Search for the cell housing the specified text and yield its [x, y] center coordinate. 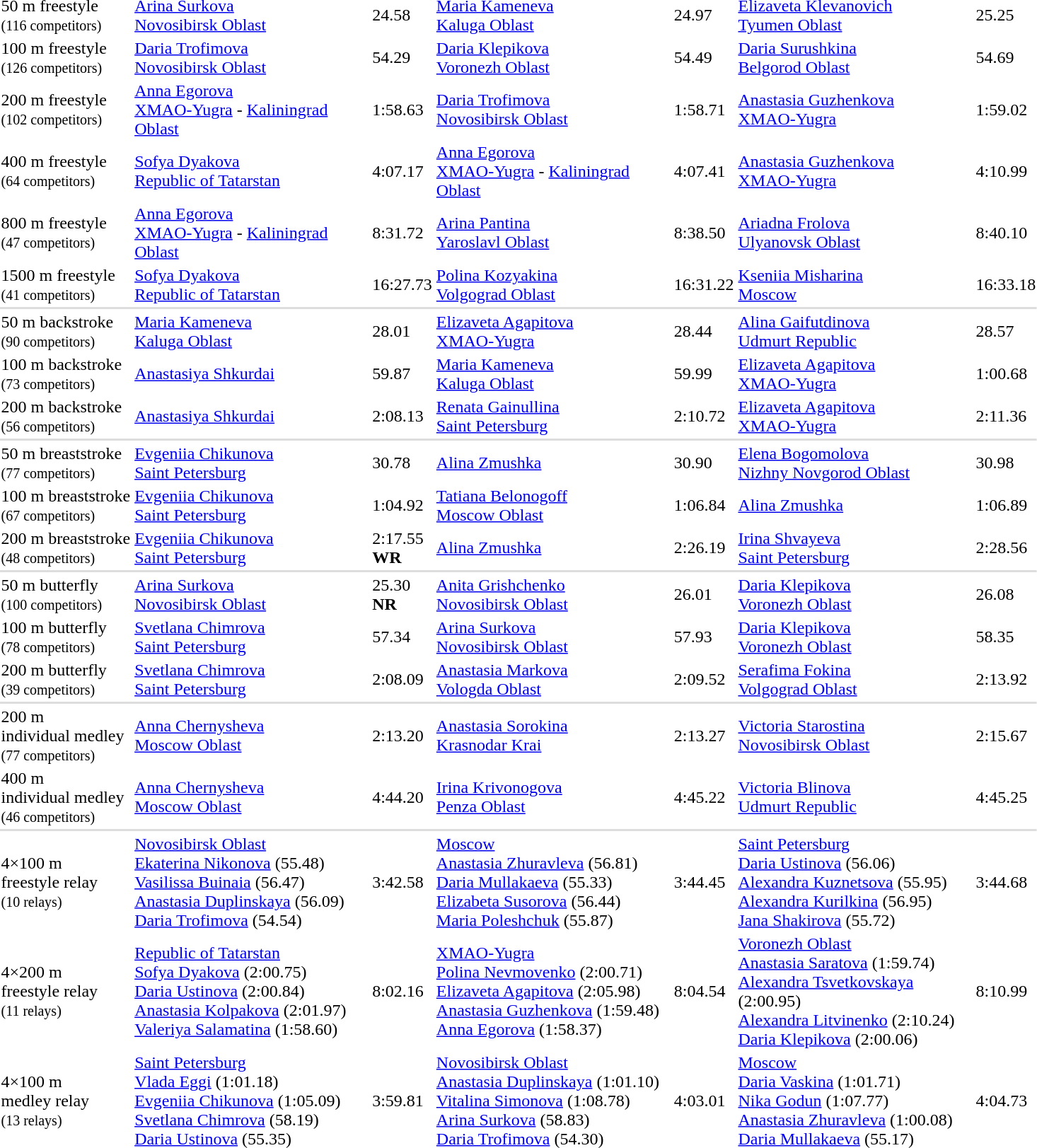
50 m backstroke(90 competitors) [66, 331]
4:45.25 [1006, 797]
26.01 [704, 594]
2:08.09 [402, 679]
400 m freestyle(64 competitors) [66, 171]
8:04.54 [704, 992]
2:09.52 [704, 679]
4:44.20 [402, 797]
1:06.89 [1006, 505]
200 m freestyle(102 competitors) [66, 110]
4×200 mfreestyle relay(11 relays) [66, 992]
30.90 [704, 463]
Arina PantinaYaroslavl Oblast [553, 233]
Tatiana BelonogoffMoscow Oblast [553, 505]
Irina KrivonogovaPenza Oblast [553, 797]
8:38.50 [704, 233]
4:10.99 [1006, 171]
Kseniia MisharinaMoscow [854, 284]
400 mindividual medley(46 competitors) [66, 797]
Saint PetersburgDaria Ustinova (56.06)Alexandra Kuznetsova (55.95)Alexandra Kurilkina (56.95)Jana Shakirova (55.72) [854, 882]
1:59.02 [1006, 110]
4:07.17 [402, 171]
26.08 [1006, 594]
30.98 [1006, 463]
3:42.58 [402, 882]
1:58.63 [402, 110]
2:13.20 [402, 736]
1:58.71 [704, 110]
100 m freestyle(126 competitors) [66, 58]
4:45.22 [704, 797]
8:02.16 [402, 992]
16:27.73 [402, 284]
28.57 [1006, 331]
Alina GaifutdinovaUdmurt Republic [854, 331]
XMAO-YugraPolina Nevmovenko (2:00.71)Elizaveta Agapitova (2:05.98)Anastasia Guzhenkova (1:59.48)Anna Egorova (1:58.37) [553, 992]
54.29 [402, 58]
1500 m freestyle(41 competitors) [66, 284]
50 m breaststroke(77 competitors) [66, 463]
Voronezh OblastAnastasia Saratova (1:59.74)Alexandra Tsvetkovskaya (2:00.95)Alexandra Litvinenko (2:10.24)Daria Klepikova (2:00.06) [854, 992]
200 mindividual medley(77 competitors) [66, 736]
8:40.10 [1006, 233]
2:11.36 [1006, 416]
1:00.68 [1006, 373]
28.01 [402, 331]
4:07.41 [704, 171]
28.44 [704, 331]
100 m butterfly(78 competitors) [66, 637]
25.30NR [402, 594]
Serafima FokinaVolgograd Oblast [854, 679]
MoscowAnastasia Zhuravleva (56.81)Daria Mullakaeva (55.33)Elizabeta Susorova (56.44)Maria Poleshchuk (55.87) [553, 882]
2:15.67 [1006, 736]
54.49 [704, 58]
16:33.18 [1006, 284]
Anita GrishchenkoNovosibirsk Oblast [553, 594]
Victoria StarostinaNovosibirsk Oblast [854, 736]
1:06.84 [704, 505]
8:10.99 [1006, 992]
Republic of TatarstanSofya Dyakova (2:00.75)Daria Ustinova (2:00.84)Anastasia Kolpakova (2:01.97)Valeriya Salamatina (1:58.60) [252, 992]
3:44.45 [704, 882]
800 m freestyle(47 competitors) [66, 233]
2:13.92 [1006, 679]
1:04.92 [402, 505]
200 m backstroke(56 competitors) [66, 416]
Anastasia MarkovaVologda Oblast [553, 679]
57.93 [704, 637]
8:31.72 [402, 233]
50 m butterfly(100 competitors) [66, 594]
2:17.55WR [402, 547]
54.69 [1006, 58]
2:08.13 [402, 416]
59.99 [704, 373]
2:26.19 [704, 547]
57.34 [402, 637]
30.78 [402, 463]
2:28.56 [1006, 547]
Irina ShvayevaSaint Petersburg [854, 547]
Elena BogomolovaNizhny Novgorod Oblast [854, 463]
2:13.27 [704, 736]
4×100 mfreestyle relay(10 relays) [66, 882]
200 m breaststroke(48 competitors) [66, 547]
Victoria BlinovaUdmurt Republic [854, 797]
Anastasia SorokinaKrasnodar Krai [553, 736]
58.35 [1006, 637]
2:10.72 [704, 416]
Novosibirsk OblastEkaterina Nikonova (55.48)Vasilissa Buinaia (56.47)Anastasia Duplinskaya (56.09)Daria Trofimova (54.54) [252, 882]
Renata GainullinaSaint Petersburg [553, 416]
Ariadna FrolovaUlyanovsk Oblast [854, 233]
Daria SurushkinaBelgorod Oblast [854, 58]
16:31.22 [704, 284]
59.87 [402, 373]
100 m breaststroke(67 competitors) [66, 505]
200 m butterfly(39 competitors) [66, 679]
3:44.68 [1006, 882]
Polina KozyakinaVolgograd Oblast [553, 284]
100 m backstroke(73 competitors) [66, 373]
